From the cell containing the given text, extract its center point as [x, y] coordinate. 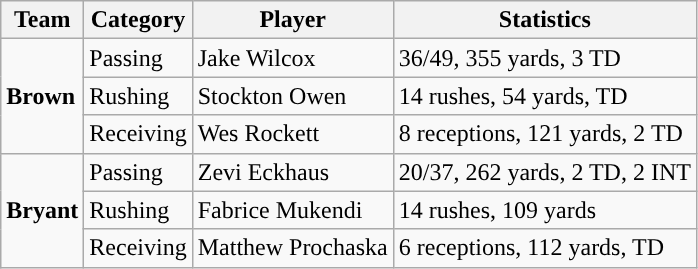
Stockton Owen [292, 96]
Category [138, 20]
Zevi Eckhaus [292, 172]
8 receptions, 121 yards, 2 TD [544, 134]
14 rushes, 54 yards, TD [544, 96]
Bryant [42, 210]
Player [292, 20]
Statistics [544, 20]
20/37, 262 yards, 2 TD, 2 INT [544, 172]
14 rushes, 109 yards [544, 210]
Team [42, 20]
Jake Wilcox [292, 58]
36/49, 355 yards, 3 TD [544, 58]
Matthew Prochaska [292, 248]
Wes Rockett [292, 134]
Brown [42, 96]
Fabrice Mukendi [292, 210]
6 receptions, 112 yards, TD [544, 248]
